Search for the cell housing the specified text and yield its [x, y] center coordinate. 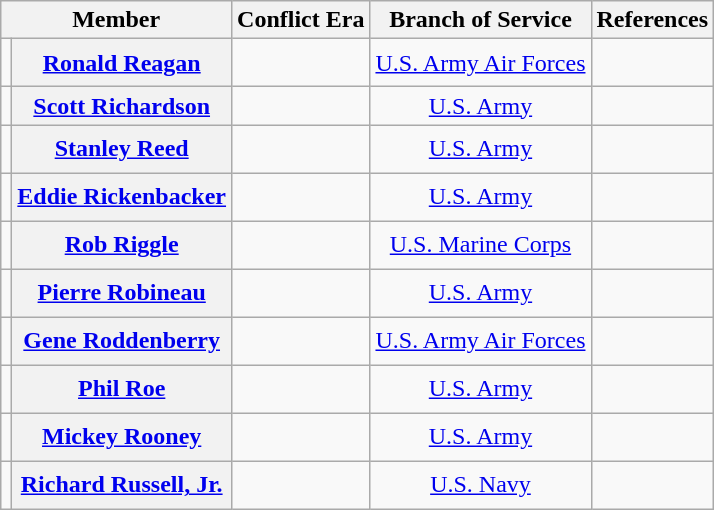
U.S. Marine Corps [480, 245]
Rob Riggle [122, 245]
References [652, 20]
U.S. Navy [480, 485]
Branch of Service [480, 20]
Conflict Era [301, 20]
Pierre Robineau [122, 293]
Phil Roe [122, 389]
Richard Russell, Jr. [122, 485]
Ronald Reagan [122, 63]
Member [116, 20]
Mickey Rooney [122, 437]
Stanley Reed [122, 149]
Scott Richardson [122, 106]
Eddie Rickenbacker [122, 197]
Gene Roddenberry [122, 341]
